Output the [x, y] coordinate of the center of the cell containing the given text.  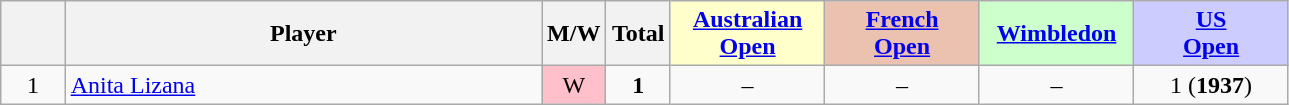
Total [638, 34]
1 (1937) [1212, 85]
M/W [574, 34]
Anita Lizana [303, 85]
Australian Open [747, 34]
W [574, 85]
Player [303, 34]
Wimbledon [1056, 34]
French Open [902, 34]
US Open [1212, 34]
